Scan for the cell matching the given text and deliver its [X, Y] coordinate at center. 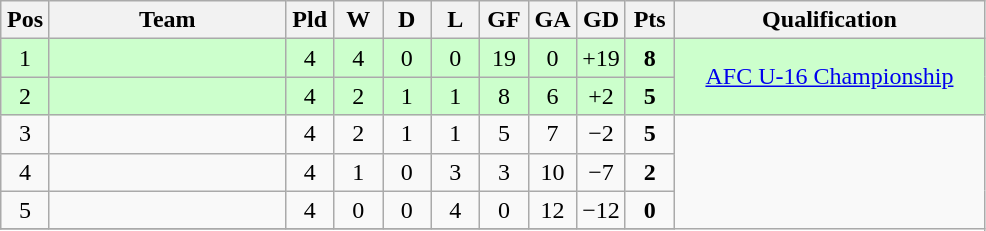
Qualification [830, 20]
7 [552, 134]
Pos [26, 20]
10 [552, 172]
Team [167, 20]
6 [552, 96]
Pts [650, 20]
−12 [602, 210]
AFC U-16 Championship [830, 77]
W [358, 20]
Pld [310, 20]
D [406, 20]
−2 [602, 134]
L [456, 20]
+19 [602, 58]
GF [504, 20]
+2 [602, 96]
19 [504, 58]
GD [602, 20]
−7 [602, 172]
12 [552, 210]
GA [552, 20]
